Output the [X, Y] coordinate of the center of the cell containing the given text.  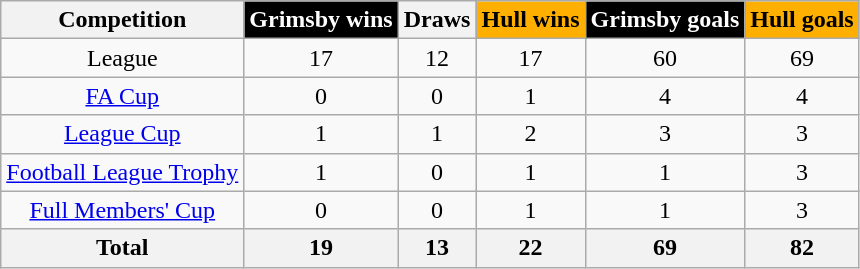
Grimsby goals [665, 20]
Hull goals [802, 20]
2 [530, 134]
22 [530, 248]
19 [321, 248]
82 [802, 248]
12 [437, 58]
Draws [437, 20]
60 [665, 58]
League [122, 58]
League Cup [122, 134]
Grimsby wins [321, 20]
Total [122, 248]
Football League Trophy [122, 172]
Competition [122, 20]
13 [437, 248]
Full Members' Cup [122, 210]
Hull wins [530, 20]
FA Cup [122, 96]
